Search for the cell housing the specified text and yield its [X, Y] center coordinate. 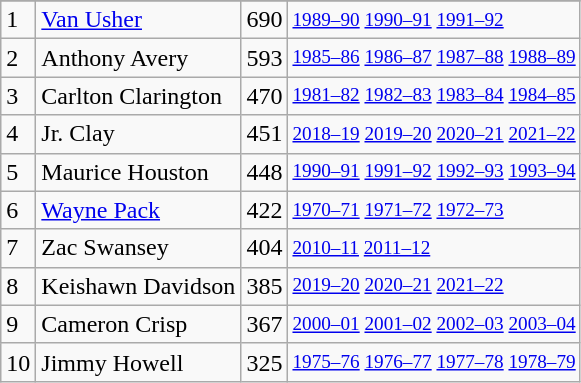
593 [264, 58]
8 [18, 286]
Maurice Houston [138, 172]
404 [264, 248]
690 [264, 20]
1 [18, 20]
5 [18, 172]
325 [264, 362]
3 [18, 96]
385 [264, 286]
1970–71 1971–72 1972–73 [434, 210]
448 [264, 172]
2018–19 2019–20 2020–21 2021–22 [434, 134]
4 [18, 134]
Jimmy Howell [138, 362]
Cameron Crisp [138, 324]
2010–11 2011–12 [434, 248]
2 [18, 58]
367 [264, 324]
Anthony Avery [138, 58]
7 [18, 248]
1975–76 1976–77 1977–78 1978–79 [434, 362]
422 [264, 210]
451 [264, 134]
2000–01 2001–02 2002–03 2003–04 [434, 324]
Wayne Pack [138, 210]
10 [18, 362]
Jr. Clay [138, 134]
470 [264, 96]
Van Usher [138, 20]
1990–91 1991–92 1992–93 1993–94 [434, 172]
1985–86 1986–87 1987–88 1988–89 [434, 58]
Zac Swansey [138, 248]
6 [18, 210]
Carlton Clarington [138, 96]
Keishawn Davidson [138, 286]
2019–20 2020–21 2021–22 [434, 286]
1989–90 1990–91 1991–92 [434, 20]
1981–82 1982–83 1983–84 1984–85 [434, 96]
9 [18, 324]
